Pinpoint the cell where the given text exists, returning its [X, Y] midpoint coordinate. 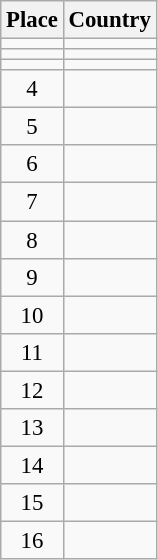
Country [110, 20]
8 [32, 240]
10 [32, 315]
9 [32, 277]
4 [32, 89]
12 [32, 390]
16 [32, 540]
13 [32, 428]
Place [32, 20]
15 [32, 503]
7 [32, 202]
5 [32, 127]
11 [32, 352]
14 [32, 465]
6 [32, 165]
